For the text-containing cell, return its midpoint in (X, Y) coordinate format. 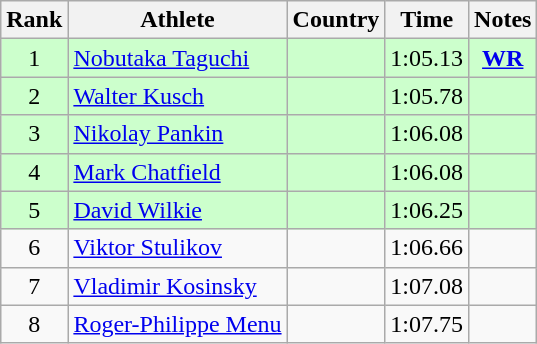
1:07.08 (427, 286)
7 (34, 286)
6 (34, 248)
Notes (503, 20)
Athlete (178, 20)
4 (34, 172)
Country (336, 20)
Vladimir Kosinsky (178, 286)
Mark Chatfield (178, 172)
Time (427, 20)
Walter Kusch (178, 96)
1:07.75 (427, 324)
1 (34, 58)
2 (34, 96)
Viktor Stulikov (178, 248)
David Wilkie (178, 210)
Nikolay Pankin (178, 134)
1:05.78 (427, 96)
Nobutaka Taguchi (178, 58)
1:05.13 (427, 58)
Rank (34, 20)
3 (34, 134)
5 (34, 210)
1:06.66 (427, 248)
WR (503, 58)
8 (34, 324)
1:06.25 (427, 210)
Roger-Philippe Menu (178, 324)
